Pinpoint the cell where the given text exists, returning its [X, Y] midpoint coordinate. 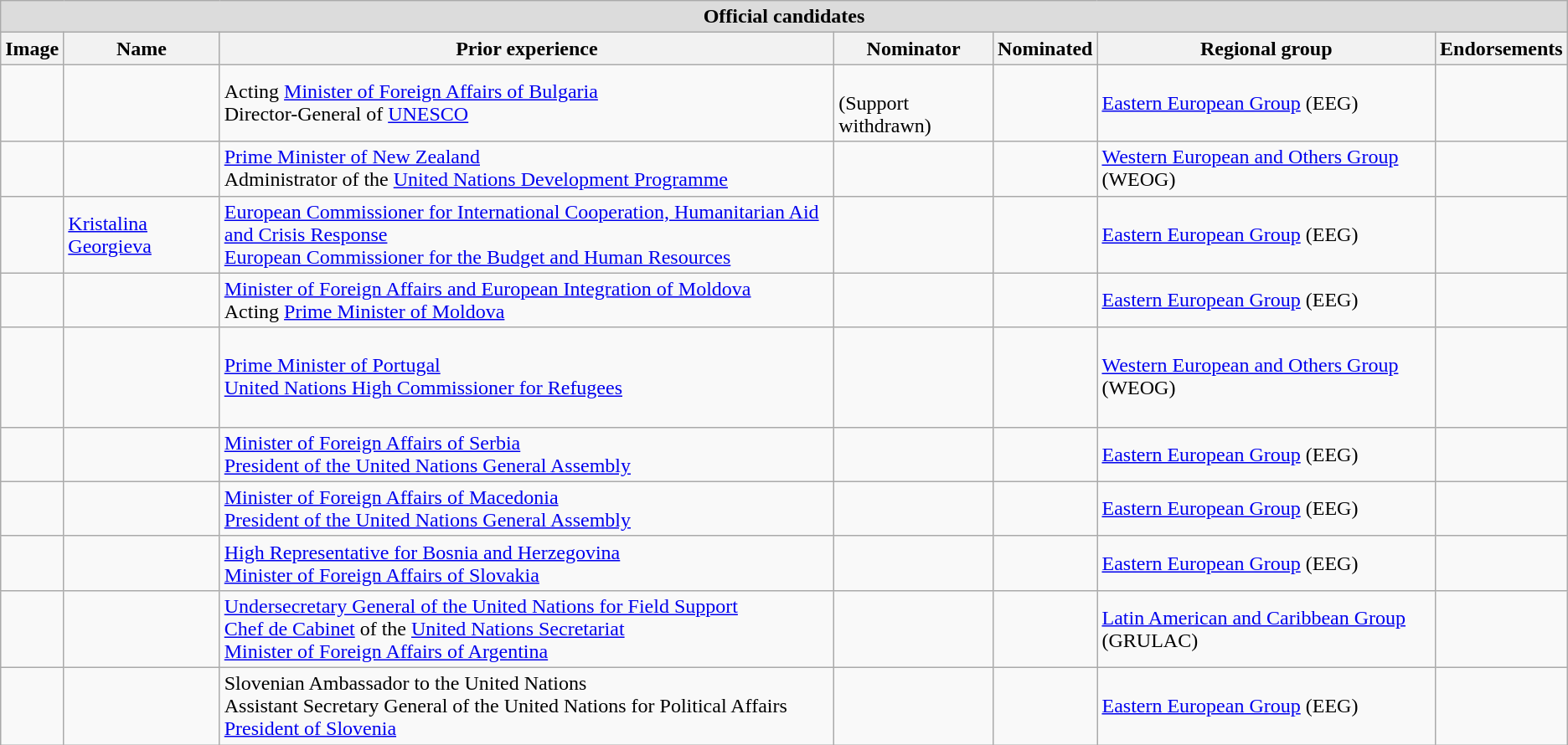
Latin American and Caribbean Group (GRULAC) [1266, 629]
European Commissioner for International Cooperation, Humanitarian Aid and Crisis Response European Commissioner for the Budget and Human Resources [526, 234]
Minister of Foreign Affairs and European Integration of Moldova Acting Prime Minister of Moldova [526, 300]
Acting Minister of Foreign Affairs of Bulgaria Director-General of UNESCO [526, 103]
Minister of Foreign Affairs of Serbia President of the United Nations General Assembly [526, 454]
Official candidates [784, 17]
Name [142, 49]
Nominated [1045, 49]
Prime Minister of New Zealand Administrator of the United Nations Development Programme [526, 169]
Kristalina Georgieva [142, 234]
Minister of Foreign Affairs of Macedonia President of the United Nations General Assembly [526, 509]
Image [32, 49]
Slovenian Ambassador to the United Nations Assistant Secretary General of the United Nations for Political Affairs President of Slovenia [526, 706]
Endorsements [1501, 49]
Regional group [1266, 49]
High Representative for Bosnia and Herzegovina Minister of Foreign Affairs of Slovakia [526, 563]
(Support withdrawn) [914, 103]
Prime Minister of Portugal United Nations High Commissioner for Refugees [526, 377]
Nominator [914, 49]
Prior experience [526, 49]
